Identify which cell holds the provided text, then report its [X, Y] central coordinate. 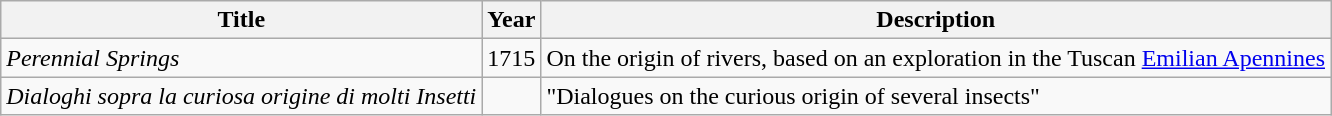
Year [512, 20]
"Dialogues on the curious origin of several insects" [936, 96]
Title [242, 20]
1715 [512, 58]
Description [936, 20]
On the origin of rivers, based on an exploration in the Tuscan Emilian Apennines [936, 58]
Dialoghi sopra la curiosa origine di molti Insetti [242, 96]
Perennial Springs [242, 58]
